Output the (x, y) coordinate of the center of the cell containing the given text.  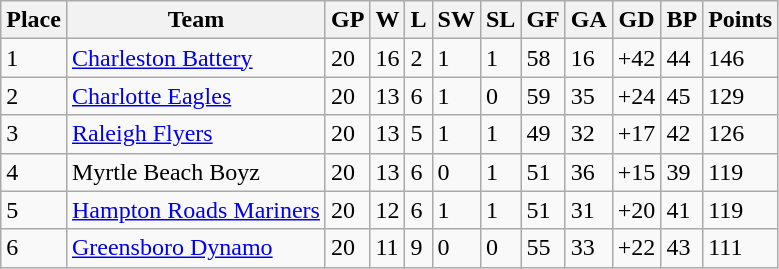
Charlotte Eagles (196, 96)
44 (682, 58)
35 (588, 96)
111 (740, 248)
12 (388, 210)
Myrtle Beach Boyz (196, 172)
32 (588, 134)
36 (588, 172)
33 (588, 248)
W (388, 20)
Team (196, 20)
+24 (636, 96)
Points (740, 20)
GP (347, 20)
+42 (636, 58)
55 (543, 248)
49 (543, 134)
+15 (636, 172)
3 (34, 134)
9 (418, 248)
Raleigh Flyers (196, 134)
Charleston Battery (196, 58)
41 (682, 210)
146 (740, 58)
45 (682, 96)
SW (456, 20)
11 (388, 248)
GF (543, 20)
+17 (636, 134)
59 (543, 96)
GA (588, 20)
+22 (636, 248)
129 (740, 96)
+20 (636, 210)
4 (34, 172)
Greensboro Dynamo (196, 248)
43 (682, 248)
58 (543, 58)
L (418, 20)
BP (682, 20)
42 (682, 134)
31 (588, 210)
Place (34, 20)
39 (682, 172)
126 (740, 134)
SL (500, 20)
Hampton Roads Mariners (196, 210)
GD (636, 20)
